Pinpoint the cell where the given text exists, returning its [x, y] midpoint coordinate. 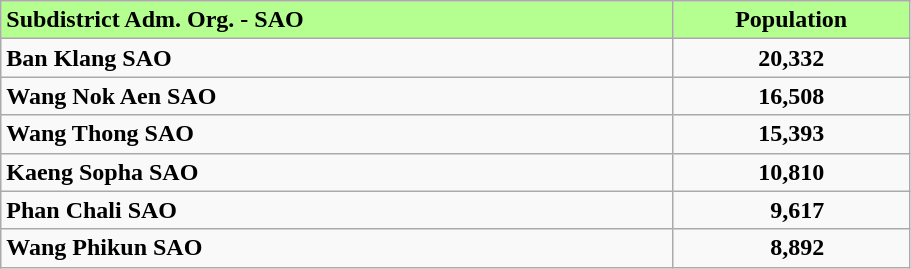
10,810 [791, 172]
15,393 [791, 134]
9,617 [791, 210]
8,892 [791, 248]
Wang Thong SAO [337, 134]
Wang Nok Aen SAO [337, 96]
16,508 [791, 96]
Subdistrict Adm. Org. - SAO [337, 20]
Wang Phikun SAO [337, 248]
Population [791, 20]
Phan Chali SAO [337, 210]
Ban Klang SAO [337, 58]
Kaeng Sopha SAO [337, 172]
20,332 [791, 58]
